Provide the [X, Y] coordinate of the cell's center where the given text is located.  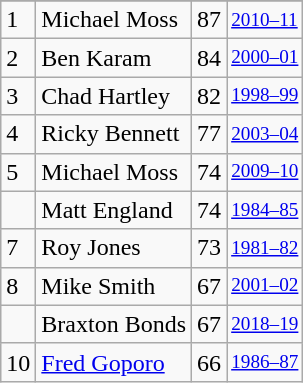
Roy Jones [114, 248]
2000–01 [265, 58]
2010–11 [265, 20]
2009–10 [265, 172]
77 [210, 134]
Ben Karam [114, 58]
2003–04 [265, 134]
73 [210, 248]
2001–02 [265, 286]
3 [18, 96]
Chad Hartley [114, 96]
10 [18, 362]
66 [210, 362]
7 [18, 248]
82 [210, 96]
Fred Goporo [114, 362]
Mike Smith [114, 286]
1984–85 [265, 210]
1986–87 [265, 362]
84 [210, 58]
Braxton Bonds [114, 324]
Matt England [114, 210]
87 [210, 20]
2 [18, 58]
1981–82 [265, 248]
Ricky Bennett [114, 134]
4 [18, 134]
2018–19 [265, 324]
5 [18, 172]
1 [18, 20]
8 [18, 286]
1998–99 [265, 96]
